Extract the (X, Y) coordinate from the center of the cell holding the provided text.  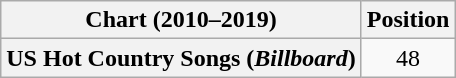
US Hot Country Songs (Billboard) (181, 58)
Position (408, 20)
Chart (2010–2019) (181, 20)
48 (408, 58)
